Find where the given text appears and provide that cell's center as [X, Y] coordinate. 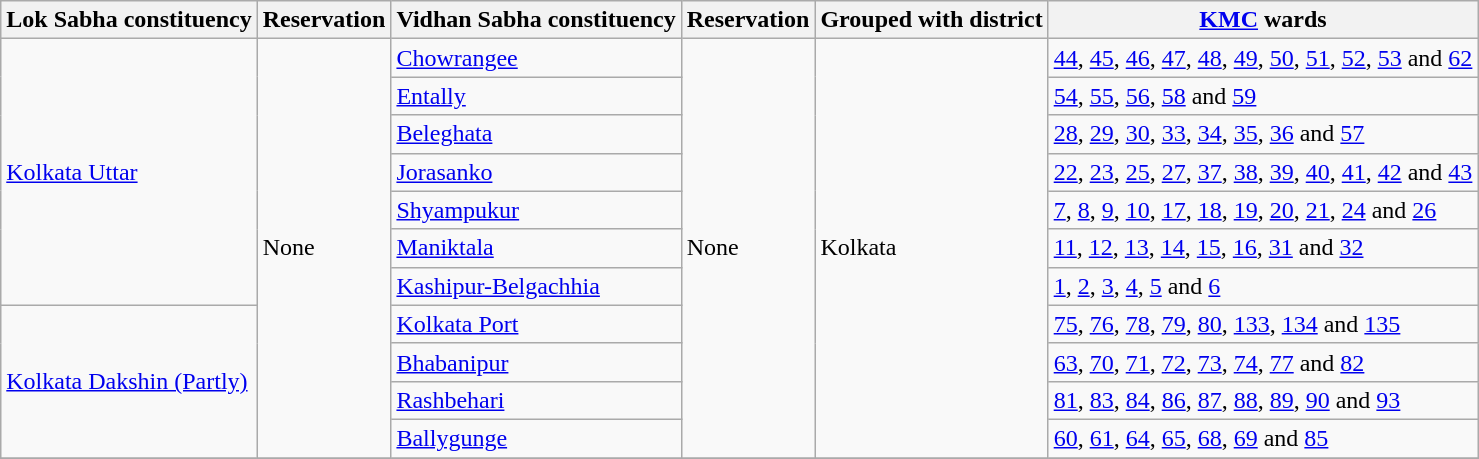
Kolkata Port [536, 324]
Ballygunge [536, 438]
Grouped with district [932, 20]
11, 12, 13, 14, 15, 16, 31 and 32 [1263, 248]
Chowrangee [536, 58]
Kolkata [932, 248]
Bhabanipur [536, 362]
Kolkata Dakshin (Partly) [129, 381]
Entally [536, 96]
54, 55, 56, 58 and 59 [1263, 96]
Rashbehari [536, 400]
Kolkata Uttar [129, 172]
KMC wards [1263, 20]
Vidhan Sabha constituency [536, 20]
Maniktala [536, 248]
Jorasanko [536, 172]
22, 23, 25, 27, 37, 38, 39, 40, 41, 42 and 43 [1263, 172]
Beleghata [536, 134]
Lok Sabha constituency [129, 20]
44, 45, 46, 47, 48, 49, 50, 51, 52, 53 and 62 [1263, 58]
28, 29, 30, 33, 34, 35, 36 and 57 [1263, 134]
Kashipur-Belgachhia [536, 286]
7, 8, 9, 10, 17, 18, 19, 20, 21, 24 and 26 [1263, 210]
60, 61, 64, 65, 68, 69 and 85 [1263, 438]
81, 83, 84, 86, 87, 88, 89, 90 and 93 [1263, 400]
75, 76, 78, 79, 80, 133, 134 and 135 [1263, 324]
Shyampukur [536, 210]
1, 2, 3, 4, 5 and 6 [1263, 286]
63, 70, 71, 72, 73, 74, 77 and 82 [1263, 362]
